Provide the (x, y) coordinate of the cell's center where the given text is located.  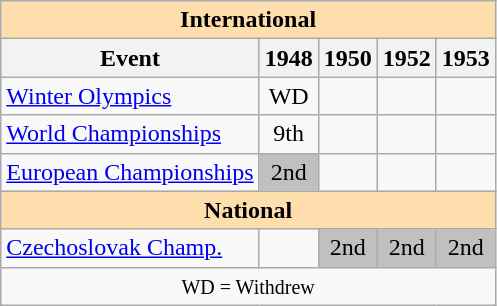
WD = Withdrew (248, 286)
Event (130, 58)
Winter Olympics (130, 96)
1953 (466, 58)
1948 (288, 58)
European Championships (130, 172)
WD (288, 96)
International (248, 20)
1952 (406, 58)
Czechoslovak Champ. (130, 248)
World Championships (130, 134)
National (248, 210)
9th (288, 134)
1950 (348, 58)
